Scan for the cell matching the given text and deliver its (x, y) coordinate at center. 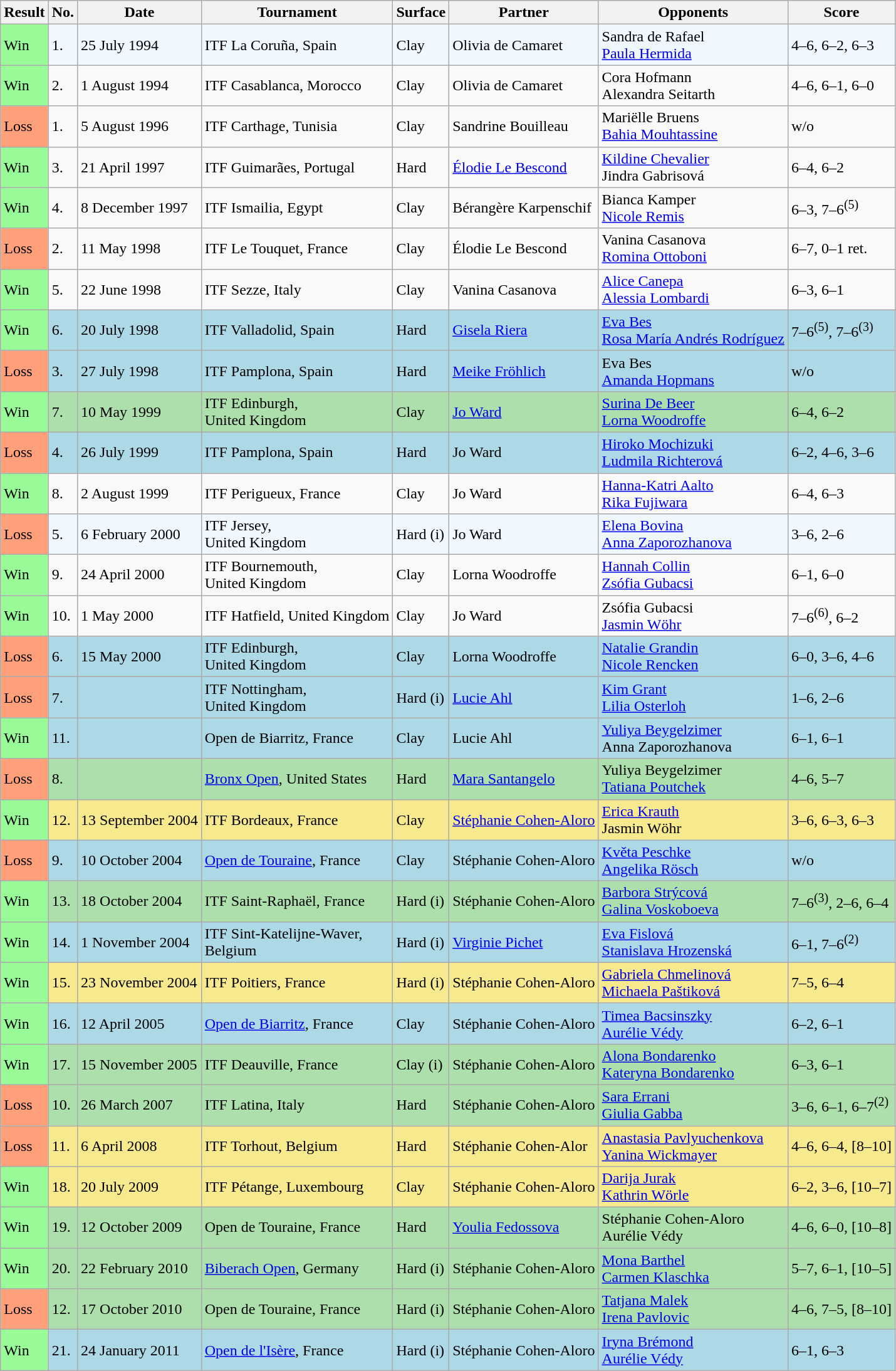
ITF Casablanca, Morocco (297, 85)
18 October 2004 (140, 901)
Open de l'Isère, France (297, 1350)
Virginie Pichet (524, 942)
8 December 1997 (140, 208)
6–3, 7–6(5) (841, 208)
Darija Jurak Kathrin Wörle (693, 1187)
ITF Bournemouth, United Kingdom (297, 575)
Anastasia Pavlyuchenkova Yanina Wickmayer (693, 1146)
ITF Carthage, Tunisia (297, 127)
19. (63, 1227)
18. (63, 1187)
20 July 2009 (140, 1187)
Mona Barthel Carmen Klaschka (693, 1269)
26 July 1999 (140, 453)
ITF Latina, Italy (297, 1105)
Clay (i) (421, 1064)
ITF Bordeaux, France (297, 820)
27 July 1998 (140, 371)
20. (63, 1269)
Eva Bes Rosa María Andrés Rodríguez (693, 330)
Gisela Riera (524, 330)
6–7, 0–1 ret. (841, 248)
11 May 1998 (140, 248)
21. (63, 1350)
6–2, 6–1 (841, 1023)
21 April 1997 (140, 167)
Květa Peschke Angelika Rösch (693, 860)
23 November 2004 (140, 983)
Surface (421, 13)
6–1, 7–6(2) (841, 942)
Yuliya Beygelzimer Tatiana Poutchek (693, 779)
Sandrine Bouilleau (524, 127)
Hiroko Mochizuki Ludmila Richterová (693, 453)
ITF Hatfield, United Kingdom (297, 616)
Hanna-Katri Aalto Rika Fujiwara (693, 493)
ITF Saint-Raphaël, France (297, 901)
Eva Fislová Stanislava Hrozenská (693, 942)
10 May 1999 (140, 411)
ITF Poitiers, France (297, 983)
Sara Errani Giulia Gabba (693, 1105)
1–6, 2–6 (841, 697)
Result (24, 13)
4–6, 6–2, 6–3 (841, 45)
ITF Perigueux, France (297, 493)
6–2, 3–6, [10–7] (841, 1187)
12 April 2005 (140, 1023)
Mara Santangelo (524, 779)
Cora Hofmann Alexandra Seitarth (693, 85)
Vanina Casanova (524, 290)
Vanina Casanova Romina Ottoboni (693, 248)
Zsófia Gubacsi Jasmin Wöhr (693, 616)
ITF La Coruña, Spain (297, 45)
26 March 2007 (140, 1105)
6–1, 6–3 (841, 1350)
6 February 2000 (140, 534)
20 July 1998 (140, 330)
Bronx Open, United States (297, 779)
7–6(5), 7–6(3) (841, 330)
22 June 1998 (140, 290)
24 April 2000 (140, 575)
1 November 2004 (140, 942)
No. (63, 13)
Elena Bovina Anna Zaporozhanova (693, 534)
3–6, 6–1, 6–7(2) (841, 1105)
6–1, 6–0 (841, 575)
ITF Le Touquet, France (297, 248)
13. (63, 901)
ITF Guimarães, Portugal (297, 167)
Yuliya Beygelzimer Anna Zaporozhanova (693, 738)
Stéphanie Cohen-Aloro Aurélie Védy (693, 1227)
Hannah Collin Zsófia Gubacsi (693, 575)
Biberach Open, Germany (297, 1269)
Score (841, 13)
12 October 2009 (140, 1227)
Erica Krauth Jasmin Wöhr (693, 820)
25 July 1994 (140, 45)
Tournament (297, 13)
15 May 2000 (140, 657)
24 January 2011 (140, 1350)
Bianca Kamper Nicole Remis (693, 208)
4–6, 7–5, [8–10] (841, 1309)
ITF Sint-Katelijne-Waver, Belgium (297, 942)
13 September 2004 (140, 820)
Kildine Chevalier Jindra Gabrisová (693, 167)
Date (140, 13)
10 October 2004 (140, 860)
Natalie Grandin Nicole Rencken (693, 657)
ITF Nottingham, United Kingdom (297, 697)
ITF Pétange, Luxembourg (297, 1187)
5–7, 6–1, [10–5] (841, 1269)
Stéphanie Cohen-Alor (524, 1146)
Alice Canepa Alessia Lombardi (693, 290)
6–4, 6–3 (841, 493)
Kim Grant Lilia Osterloh (693, 697)
1 August 1994 (140, 85)
7–6(3), 2–6, 6–4 (841, 901)
Opponents (693, 13)
6 April 2008 (140, 1146)
15 November 2005 (140, 1064)
4–6, 6–0, [10–8] (841, 1227)
ITF Torhout, Belgium (297, 1146)
14. (63, 942)
6–1, 6–1 (841, 738)
17 October 2010 (140, 1309)
Iryna Brémond Aurélie Védy (693, 1350)
Timea Bacsinszky Aurélie Védy (693, 1023)
Sandra de Rafael Paula Hermida (693, 45)
6–0, 3–6, 4–6 (841, 657)
Barbora Strýcová Galina Voskoboeva (693, 901)
Gabriela Chmelinová Michaela Paštiková (693, 983)
3–6, 2–6 (841, 534)
16. (63, 1023)
Eva Bes Amanda Hopmans (693, 371)
ITF Deauville, France (297, 1064)
22 February 2010 (140, 1269)
2 August 1999 (140, 493)
5 August 1996 (140, 127)
Bérangère Karpenschif (524, 208)
1 May 2000 (140, 616)
15. (63, 983)
7–5, 6–4 (841, 983)
ITF Jersey, United Kingdom (297, 534)
3–6, 6–3, 6–3 (841, 820)
Surina De Beer Lorna Woodroffe (693, 411)
6–2, 4–6, 3–6 (841, 453)
4–6, 5–7 (841, 779)
17. (63, 1064)
Mariëlle Bruens Bahia Mouhtassine (693, 127)
Youlia Fedossova (524, 1227)
Tatjana Malek Irena Pavlovic (693, 1309)
ITF Valladolid, Spain (297, 330)
Alona Bondarenko Kateryna Bondarenko (693, 1064)
ITF Sezze, Italy (297, 290)
Meike Fröhlich (524, 371)
4–6, 6–4, [8–10] (841, 1146)
Partner (524, 13)
7–6(6), 6–2 (841, 616)
ITF Ismailia, Egypt (297, 208)
4–6, 6–1, 6–0 (841, 85)
